For the text-containing cell, return its midpoint in [X, Y] coordinate format. 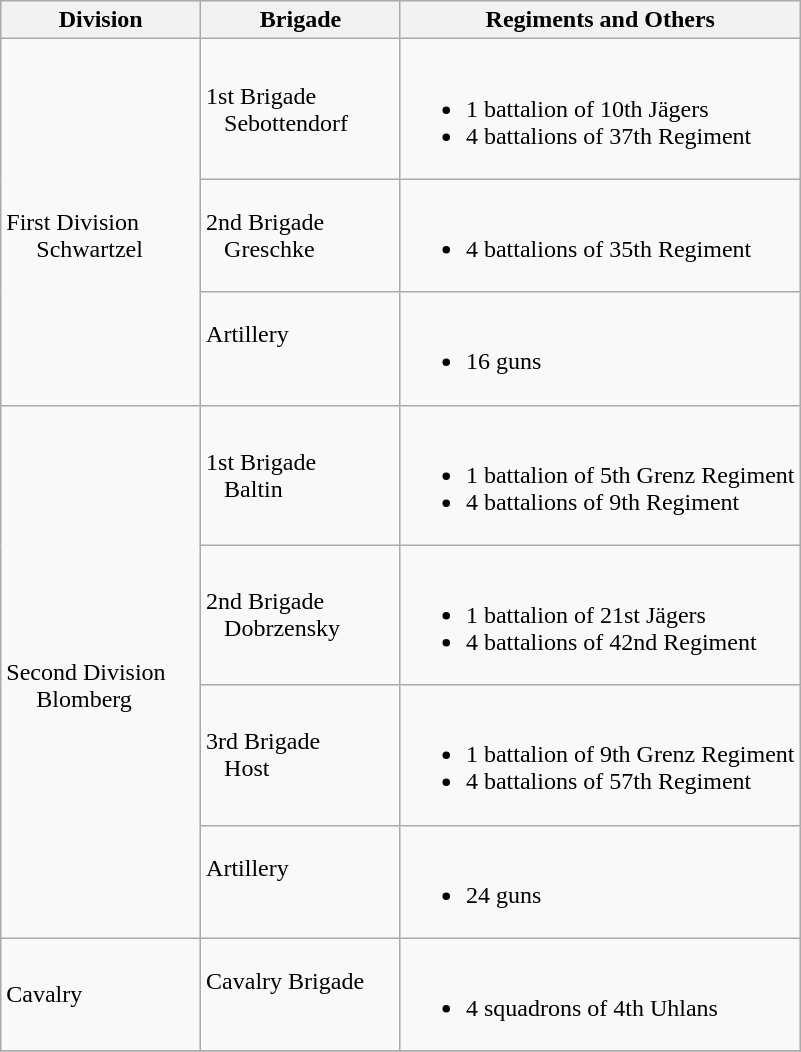
4 battalions of 35th Regiment [600, 236]
Division [101, 20]
1 battalion of 21st Jägers4 battalions of 42nd Regiment [600, 615]
24 guns [600, 882]
Cavalry [101, 994]
2nd Brigade Dobrzensky [301, 615]
Regiments and Others [600, 20]
1 battalion of 5th Grenz Regiment4 battalions of 9th Regiment [600, 475]
Second Division Blomberg [101, 672]
1st Brigade Baltin [301, 475]
Cavalry Brigade [301, 994]
Brigade [301, 20]
2nd Brigade Greschke [301, 236]
1st Brigade Sebottendorf [301, 109]
16 guns [600, 348]
1 battalion of 10th Jägers4 battalions of 37th Regiment [600, 109]
4 squadrons of 4th Uhlans [600, 994]
1 battalion of 9th Grenz Regiment4 battalions of 57th Regiment [600, 755]
3rd Brigade Host [301, 755]
First Division Schwartzel [101, 222]
